Output the [x, y] coordinate of the center of the cell containing the given text.  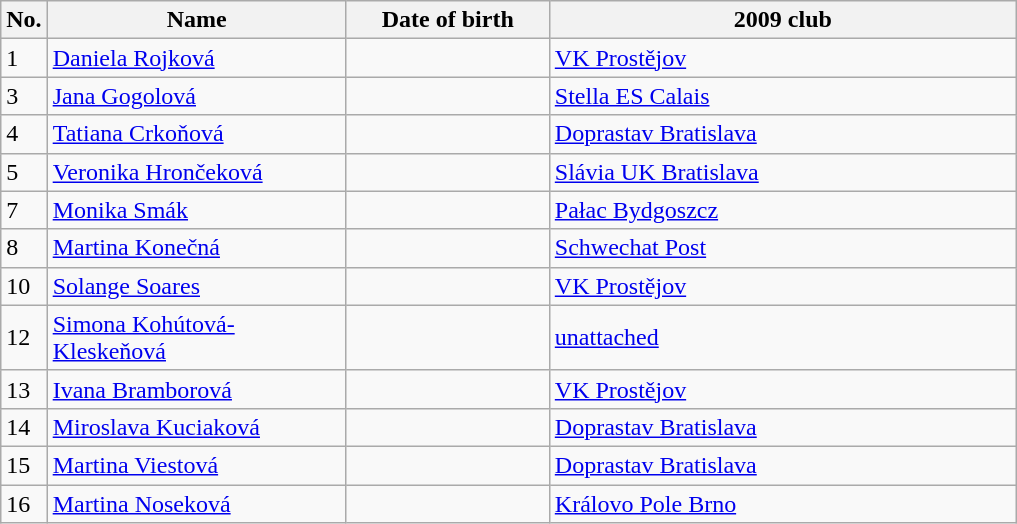
Schwechat Post [782, 248]
Slávia UK Bratislava [782, 172]
5 [24, 172]
Monika Smák [196, 210]
2009 club [782, 20]
Solange Soares [196, 286]
14 [24, 427]
13 [24, 389]
Martina Noseková [196, 503]
Daniela Rojková [196, 58]
1 [24, 58]
10 [24, 286]
Name [196, 20]
Miroslava Kuciaková [196, 427]
4 [24, 134]
12 [24, 338]
7 [24, 210]
Tatiana Crkoňová [196, 134]
Simona Kohútová-Kleskeňová [196, 338]
Pałac Bydgoszcz [782, 210]
Martina Viestová [196, 465]
8 [24, 248]
Jana Gogolová [196, 96]
Ivana Bramborová [196, 389]
15 [24, 465]
Date of birth [448, 20]
Veronika Hrončeková [196, 172]
Královo Pole Brno [782, 503]
3 [24, 96]
16 [24, 503]
Martina Konečná [196, 248]
Stella ES Calais [782, 96]
No. [24, 20]
unattached [782, 338]
